Capture the cell that displays the provided text and extract its [X, Y] central coordinate. 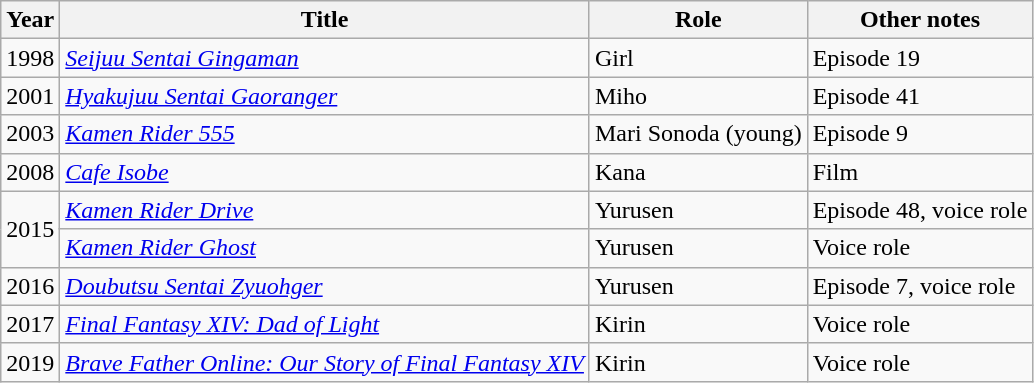
Episode 9 [920, 134]
Final Fantasy XIV: Dad of Light [325, 324]
Year [30, 20]
Episode 48, voice role [920, 210]
Other notes [920, 20]
1998 [30, 58]
2008 [30, 172]
Seijuu Sentai Gingaman [325, 58]
Miho [698, 96]
Mari Sonoda (young) [698, 134]
Cafe Isobe [325, 172]
Kamen Rider Drive [325, 210]
Kana [698, 172]
Girl [698, 58]
2003 [30, 134]
2017 [30, 324]
Kamen Rider 555 [325, 134]
2019 [30, 362]
Role [698, 20]
Kamen Rider Ghost [325, 248]
Episode 7, voice role [920, 286]
2016 [30, 286]
Episode 41 [920, 96]
Brave Father Online: Our Story of Final Fantasy XIV [325, 362]
Doubutsu Sentai Zyuohger [325, 286]
Episode 19 [920, 58]
2015 [30, 229]
2001 [30, 96]
Hyakujuu Sentai Gaoranger [325, 96]
Film [920, 172]
Title [325, 20]
